Locate the cell with the specified text and output its (X, Y) center coordinate. 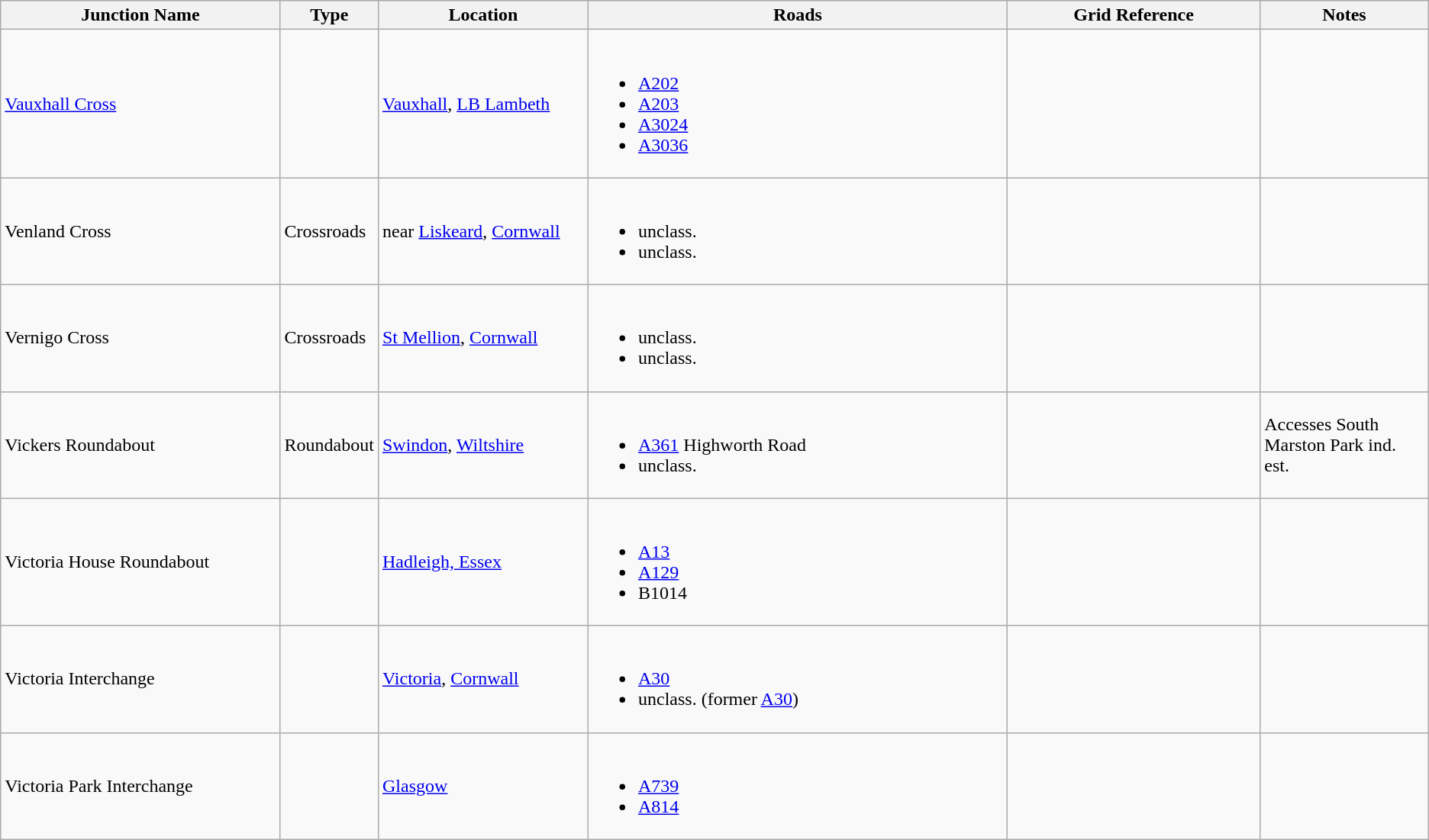
Location (482, 15)
Swindon, Wiltshire (482, 445)
Vauxhall, LB Lambeth (482, 104)
St Mellion, Cornwall (482, 338)
A13A129B1014 (797, 562)
Victoria Park Interchange (140, 786)
Glasgow (482, 786)
near Liskeard, Cornwall (482, 231)
Vernigo Cross (140, 338)
Accesses South Marston Park ind. est. (1344, 445)
Hadleigh, Essex (482, 562)
Junction Name (140, 15)
Type (329, 15)
Venland Cross (140, 231)
Notes (1344, 15)
Victoria House Roundabout (140, 562)
Roundabout (329, 445)
A202A203A3024A3036 (797, 104)
Grid Reference (1133, 15)
A361 Highworth Roadunclass. (797, 445)
Vickers Roundabout (140, 445)
A30unclass. (former A30) (797, 679)
Vauxhall Cross (140, 104)
Roads (797, 15)
Victoria, Cornwall (482, 679)
A739A814 (797, 786)
Victoria Interchange (140, 679)
